Find where the given text appears and provide that cell's center as [x, y] coordinate. 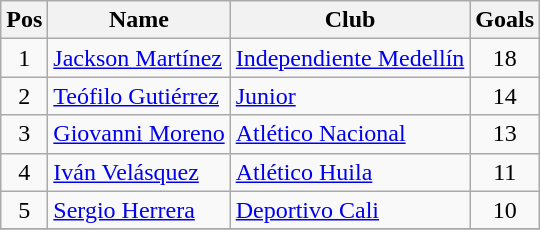
Goals [505, 20]
13 [505, 134]
Junior [350, 96]
2 [24, 96]
Iván Velásquez [139, 172]
Jackson Martínez [139, 58]
4 [24, 172]
11 [505, 172]
Teófilo Gutiérrez [139, 96]
Independiente Medellín [350, 58]
Giovanni Moreno [139, 134]
Atlético Huila [350, 172]
10 [505, 210]
Name [139, 20]
Deportivo Cali [350, 210]
Club [350, 20]
Sergio Herrera [139, 210]
1 [24, 58]
18 [505, 58]
14 [505, 96]
5 [24, 210]
3 [24, 134]
Pos [24, 20]
Atlético Nacional [350, 134]
